Return [X, Y] of the center of cell containing provided text 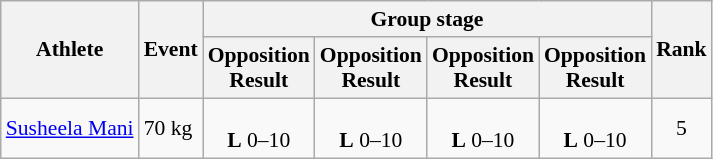
Group stage [427, 19]
Susheela Mani [70, 128]
Event [171, 50]
5 [682, 128]
70 kg [171, 128]
Rank [682, 50]
Athlete [70, 50]
